Extract the (X, Y) coordinate from the center of the cell holding the provided text.  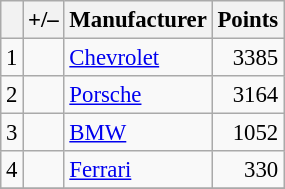
Points (248, 20)
+/– (44, 20)
Manufacturer (138, 20)
1 (12, 58)
3 (12, 133)
1052 (248, 133)
Ferrari (138, 170)
330 (248, 170)
Porsche (138, 95)
3385 (248, 58)
2 (12, 95)
3164 (248, 95)
Chevrolet (138, 58)
4 (12, 170)
BMW (138, 133)
